Locate the cell with the specified text and output its (x, y) center coordinate. 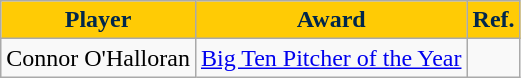
Award (331, 20)
Connor O'Halloran (98, 58)
Big Ten Pitcher of the Year (331, 58)
Ref. (494, 20)
Player (98, 20)
